Output the [x, y] coordinate of the center of the cell containing the given text.  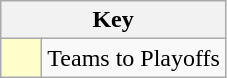
Key [114, 20]
Teams to Playoffs [134, 58]
